Scan for the cell matching the given text and deliver its (x, y) coordinate at center. 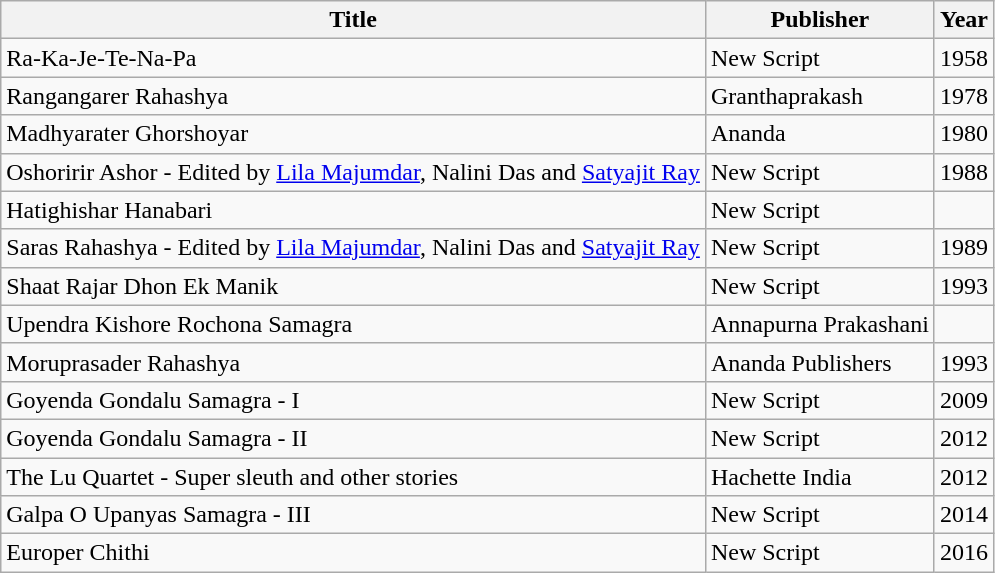
Ananda (820, 134)
Publisher (820, 20)
2009 (964, 400)
Saras Rahashya - Edited by Lila Majumdar, Nalini Das and Satyajit Ray (354, 248)
1989 (964, 248)
Shaat Rajar Dhon Ek Manik (354, 286)
Goyenda Gondalu Samagra - I (354, 400)
Hachette India (820, 477)
1958 (964, 58)
Moruprasader Rahashya (354, 362)
Oshoririr Ashor - Edited by Lila Majumdar, Nalini Das and Satyajit Ray (354, 172)
The Lu Quartet - Super sleuth and other stories (354, 477)
Ra-Ka-Je-Te-Na-Pa (354, 58)
Hatighishar Hanabari (354, 210)
Annapurna Prakashani (820, 324)
1978 (964, 96)
Goyenda Gondalu Samagra - II (354, 438)
Europer Chithi (354, 553)
Year (964, 20)
Granthaprakash (820, 96)
Ananda Publishers (820, 362)
Title (354, 20)
Upendra Kishore Rochona Samagra (354, 324)
1988 (964, 172)
Madhyarater Ghorshoyar (354, 134)
2014 (964, 515)
Rangangarer Rahashya (354, 96)
2016 (964, 553)
1980 (964, 134)
Galpa O Upanyas Samagra - III (354, 515)
